Return the [X, Y] coordinate for the center point of the cell that contains the specified text.  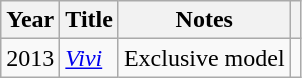
2013 [30, 58]
Exclusive model [204, 58]
Title [90, 20]
Vivi [90, 58]
Year [30, 20]
Notes [204, 20]
